Scan for the cell matching the given text and deliver its [X, Y] coordinate at center. 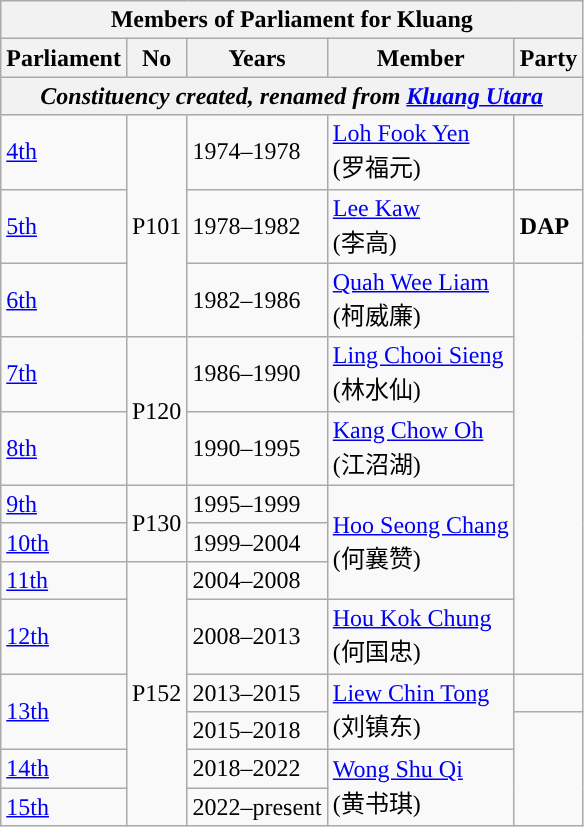
2013–2015 [257, 693]
14th [64, 769]
1995–1999 [257, 504]
8th [64, 448]
7th [64, 374]
P152 [156, 693]
Wong Shu Qi (黄书琪) [420, 788]
Members of Parliament for Kluang [292, 20]
5th [64, 226]
Constituency created, renamed from Kluang Utara [292, 96]
Ling Chooi Sieng (林水仙) [420, 374]
1986–1990 [257, 374]
12th [64, 636]
Hoo Seong Chang (何襄赞) [420, 542]
1999–2004 [257, 542]
Kang Chow Oh (江沼湖) [420, 448]
Hou Kok Chung (何国忠) [420, 636]
Parliament [64, 58]
13th [64, 712]
1978–1982 [257, 226]
P101 [156, 226]
1990–1995 [257, 448]
6th [64, 300]
No [156, 58]
1982–1986 [257, 300]
2018–2022 [257, 769]
15th [64, 807]
DAP [548, 226]
2022–present [257, 807]
P120 [156, 411]
9th [64, 504]
4th [64, 152]
P130 [156, 523]
Loh Fook Yen (罗福元) [420, 152]
2008–2013 [257, 636]
Party [548, 58]
2015–2018 [257, 731]
10th [64, 542]
Years [257, 58]
2004–2008 [257, 580]
11th [64, 580]
Liew Chin Tong (刘镇东) [420, 712]
Member [420, 58]
Quah Wee Liam (柯威廉) [420, 300]
1974–1978 [257, 152]
Lee Kaw (李高) [420, 226]
